Identify which cell holds the provided text, then report its [X, Y] central coordinate. 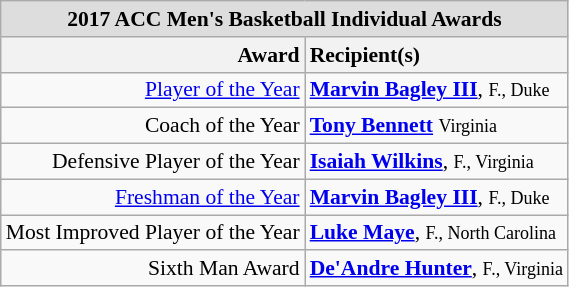
Coach of the Year [153, 126]
Player of the Year [153, 90]
Award [153, 55]
Freshman of the Year [153, 197]
Defensive Player of the Year [153, 162]
Tony Bennett Virginia [436, 126]
Luke Maye, F., North Carolina [436, 233]
Most Improved Player of the Year [153, 233]
2017 ACC Men's Basketball Individual Awards [284, 19]
Sixth Man Award [153, 269]
Isaiah Wilkins, F., Virginia [436, 162]
De'Andre Hunter, F., Virginia [436, 269]
Recipient(s) [436, 55]
